Return the (X, Y) coordinate for the center point of the cell that contains the specified text.  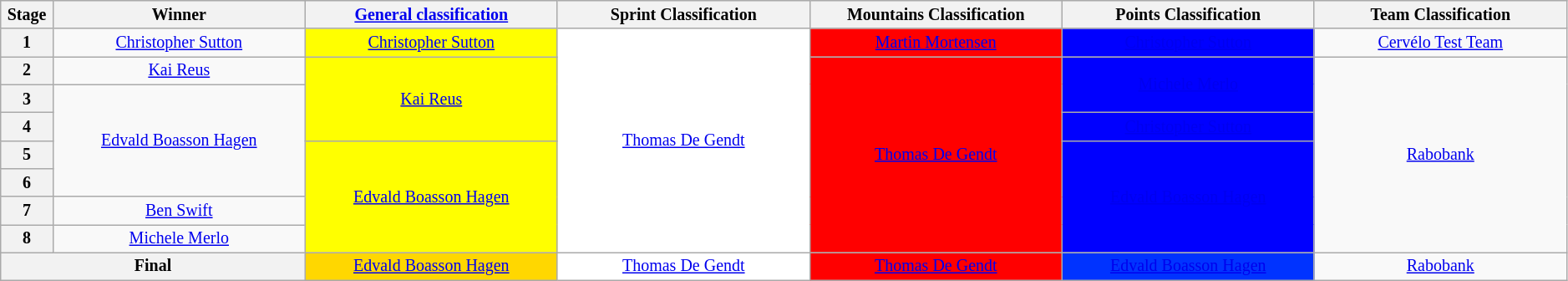
Ben Swift (179, 211)
Stage (27, 15)
2 (27, 70)
1 (27, 43)
Team Classification (1440, 15)
Points Classification (1188, 15)
3 (27, 99)
Mountains Classification (936, 15)
5 (27, 154)
Winner (179, 15)
Martin Mortensen (936, 43)
Cervélo Test Team (1440, 43)
Final (154, 266)
4 (27, 127)
6 (27, 182)
General classification (431, 15)
7 (27, 211)
8 (27, 239)
Sprint Classification (683, 15)
